Identify which cell holds the provided text, then report its (x, y) central coordinate. 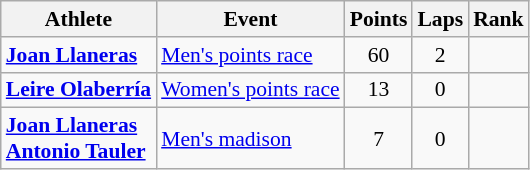
2 (440, 55)
Leire Olaberría (78, 90)
Women's points race (250, 90)
Men's points race (250, 55)
Men's madison (250, 138)
Joan LlanerasAntonio Tauler (78, 138)
Athlete (78, 19)
Points (379, 19)
Joan Llaneras (78, 55)
Rank (498, 19)
Laps (440, 19)
60 (379, 55)
Event (250, 19)
13 (379, 90)
7 (379, 138)
